Search for the cell housing the specified text and yield its (x, y) center coordinate. 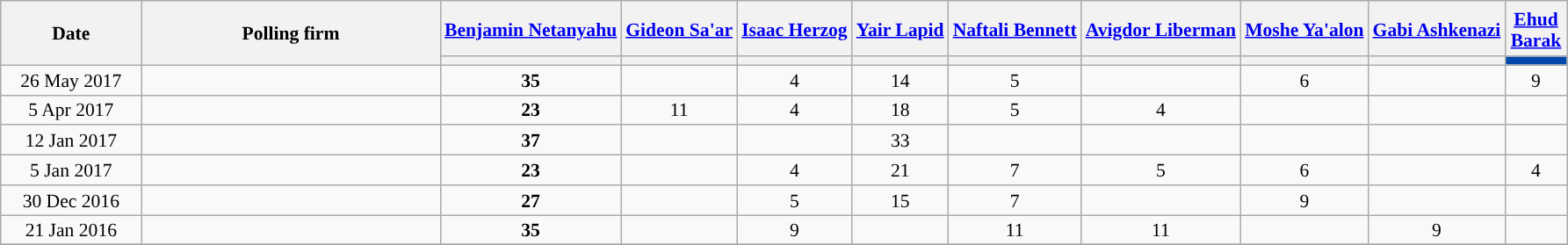
30 Dec 2016 (71, 200)
Avigdor Liberman (1161, 28)
Moshe Ya'alon (1304, 28)
Polling firm (291, 33)
Gabi Ashkenazi (1437, 28)
37 (531, 141)
18 (900, 110)
Yair Lapid (900, 28)
Ehud Barak (1535, 28)
33 (900, 141)
5 Apr 2017 (71, 110)
12 Jan 2017 (71, 141)
Date (71, 33)
Benjamin Netanyahu (531, 28)
21 Jan 2016 (71, 230)
Isaac Herzog (794, 28)
15 (900, 200)
27 (531, 200)
14 (900, 80)
26 May 2017 (71, 80)
Gideon Sa'ar (679, 28)
21 (900, 170)
Naftali Bennett (1015, 28)
5 Jan 2017 (71, 170)
